Extract the [x, y] coordinate from the center of the cell holding the provided text.  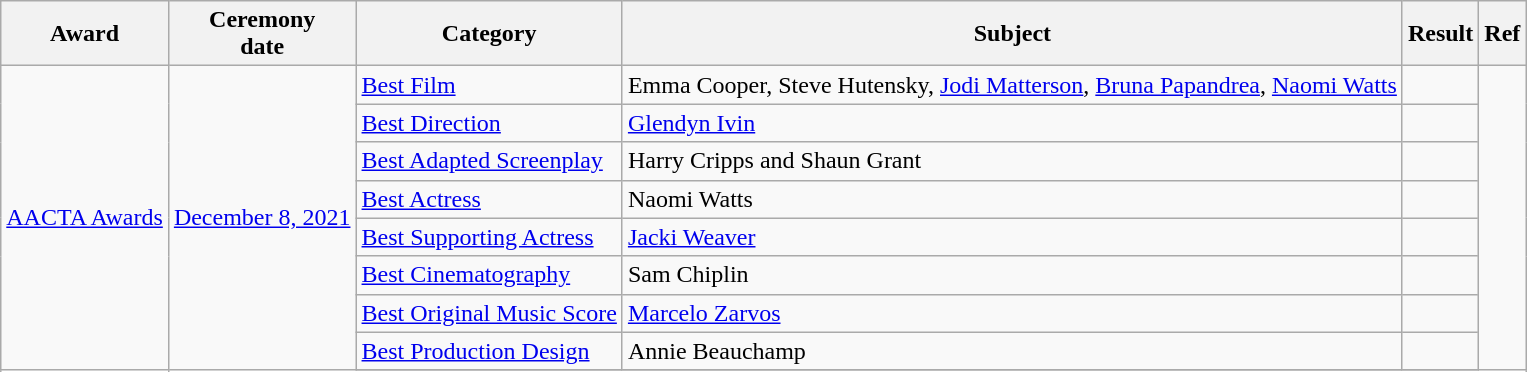
Result [1440, 34]
Best Direction [489, 123]
Best Supporting Actress [489, 237]
Jacki Weaver [1012, 237]
Best Cinematography [489, 275]
Award [85, 34]
Best Production Design [489, 351]
Emma Cooper, Steve Hutensky, Jodi Matterson, Bruna Papandrea, Naomi Watts [1012, 85]
Annie Beauchamp [1012, 351]
Best Actress [489, 199]
Subject [1012, 34]
Best Adapted Screenplay [489, 161]
Marcelo Zarvos [1012, 313]
Best Film [489, 85]
Glendyn Ivin [1012, 123]
Ceremonydate [262, 34]
December 8, 2021 [262, 218]
Sam Chiplin [1012, 275]
AACTA Awards [85, 218]
Harry Cripps and Shaun Grant [1012, 161]
Category [489, 34]
Ref [1502, 34]
Naomi Watts [1012, 199]
Best Original Music Score [489, 313]
